Detect which cell encompasses the target text, then output its [X, Y] center coordinate. 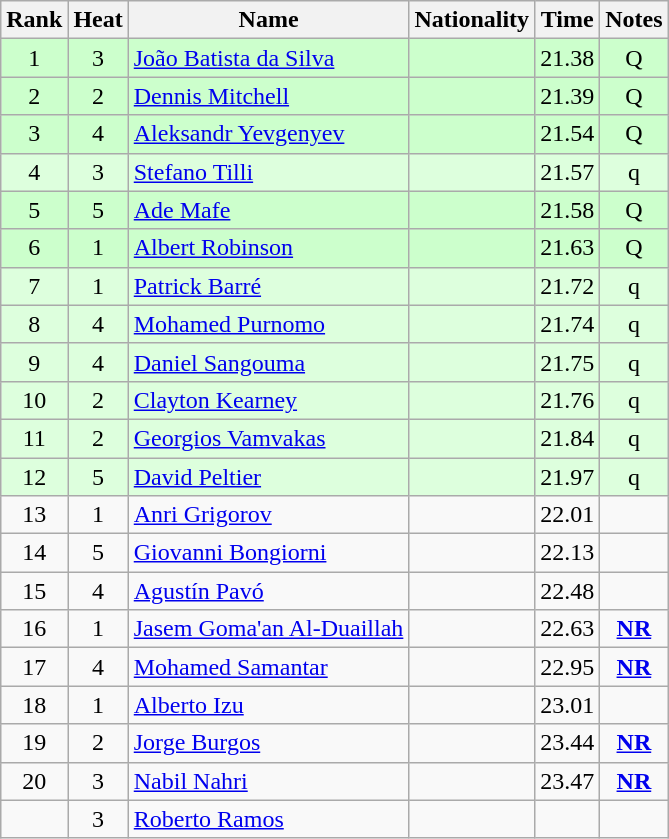
Georgios Vamvakas [268, 438]
Agustín Pavó [268, 591]
22.13 [568, 553]
João Batista da Silva [268, 58]
22.95 [568, 667]
21.63 [568, 248]
Albert Robinson [268, 248]
6 [34, 248]
21.84 [568, 438]
Dennis Mitchell [268, 96]
Mohamed Samantar [268, 667]
Ade Mafe [268, 210]
Jorge Burgos [268, 743]
Heat [98, 20]
21.58 [568, 210]
Roberto Ramos [268, 819]
Rank [34, 20]
9 [34, 362]
14 [34, 553]
Patrick Barré [268, 286]
22.63 [568, 629]
21.72 [568, 286]
Nationality [472, 20]
21.75 [568, 362]
22.48 [568, 591]
10 [34, 400]
17 [34, 667]
Alberto Izu [268, 705]
Nabil Nahri [268, 781]
20 [34, 781]
8 [34, 324]
21.38 [568, 58]
13 [34, 515]
Aleksandr Yevgenyev [268, 134]
12 [34, 477]
Giovanni Bongiorni [268, 553]
Daniel Sangouma [268, 362]
23.47 [568, 781]
Time [568, 20]
Jasem Goma'an Al-Duaillah [268, 629]
16 [34, 629]
19 [34, 743]
21.74 [568, 324]
21.76 [568, 400]
Clayton Kearney [268, 400]
21.97 [568, 477]
23.44 [568, 743]
15 [34, 591]
Mohamed Purnomo [268, 324]
23.01 [568, 705]
11 [34, 438]
Anri Grigorov [268, 515]
Stefano Tilli [268, 172]
Name [268, 20]
7 [34, 286]
22.01 [568, 515]
Notes [634, 20]
21.57 [568, 172]
David Peltier [268, 477]
21.54 [568, 134]
21.39 [568, 96]
18 [34, 705]
